Identify which cell holds the provided text, then report its (X, Y) central coordinate. 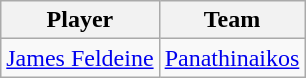
Panathinaikos (232, 58)
Player (80, 20)
James Feldeine (80, 58)
Team (232, 20)
